Return (X, Y) of the center of cell containing provided text 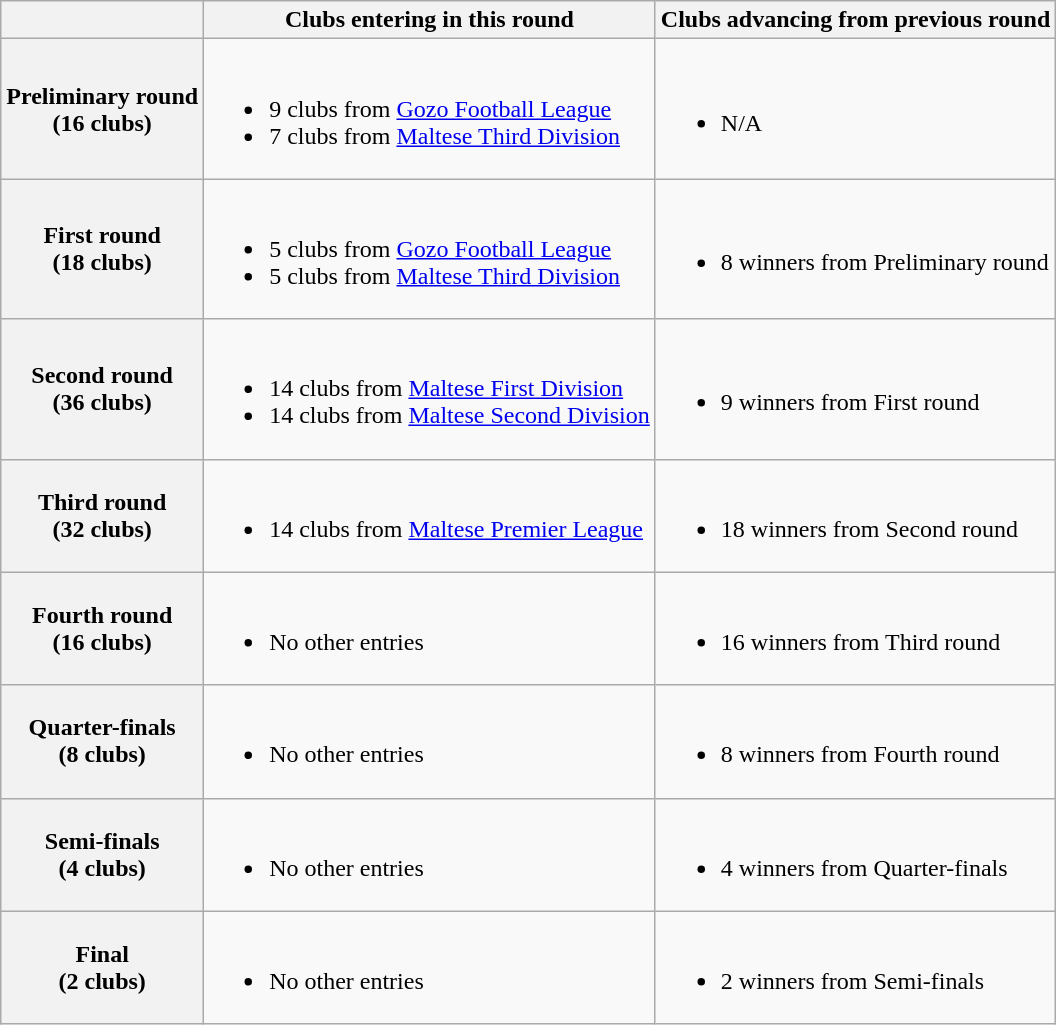
2 winners from Semi-finals (855, 968)
8 winners from Fourth round (855, 742)
9 winners from First round (855, 389)
Preliminary round (16 clubs) (102, 109)
Fourth round(16 clubs) (102, 628)
First round (18 clubs) (102, 249)
4 winners from Quarter-finals (855, 854)
8 winners from Preliminary round (855, 249)
9 clubs from Gozo Football League7 clubs from Maltese Third Division (430, 109)
14 clubs from Maltese Premier League (430, 516)
14 clubs from Maltese First Division14 clubs from Maltese Second Division (430, 389)
Clubs advancing from previous round (855, 20)
Third round(32 clubs) (102, 516)
Semi-finals(4 clubs) (102, 854)
N/A (855, 109)
Second round(36 clubs) (102, 389)
18 winners from Second round (855, 516)
Final(2 clubs) (102, 968)
16 winners from Third round (855, 628)
5 clubs from Gozo Football League5 clubs from Maltese Third Division (430, 249)
Clubs entering in this round (430, 20)
Quarter-finals(8 clubs) (102, 742)
